Return the [X, Y] coordinate for the center point of the cell that contains the specified text.  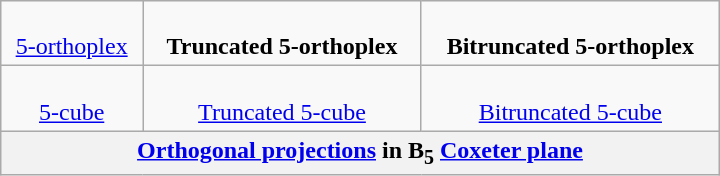
Truncated 5-orthoplex [282, 34]
Orthogonal projections in B5 Coxeter plane [360, 153]
Truncated 5-cube [282, 98]
5-cube [72, 98]
5-orthoplex [72, 34]
Bitruncated 5-cube [570, 98]
Bitruncated 5-orthoplex [570, 34]
